Determine the [x, y] coordinate at the center of the cell enclosing the given text.  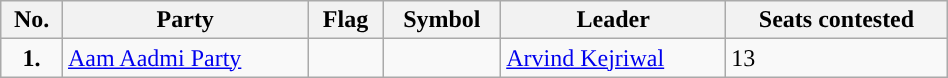
Arvind Kejriwal [614, 58]
1. [32, 58]
Symbol [442, 20]
No. [32, 20]
Leader [614, 20]
Seats contested [837, 20]
Flag [346, 20]
13 [837, 58]
Party [186, 20]
Aam Aadmi Party [186, 58]
